Scan for the cell matching the given text and deliver its (X, Y) coordinate at center. 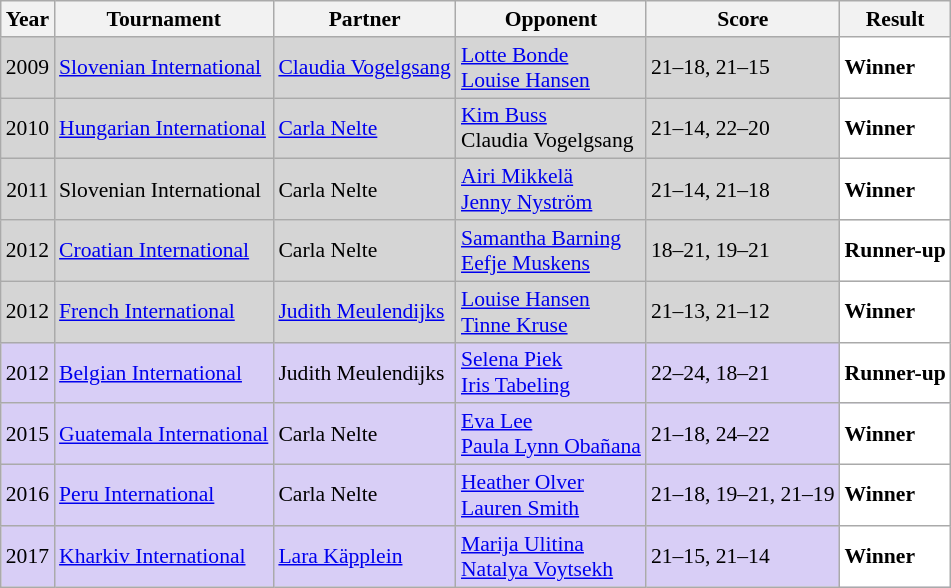
2017 (28, 556)
2009 (28, 68)
Tournament (164, 19)
Croatian International (164, 250)
Selena Piek Iris Tabeling (551, 372)
Score (743, 19)
Marija Ulitina Natalya Voytsekh (551, 556)
Eva Lee Paula Lynn Obañana (551, 434)
21–14, 22–20 (743, 128)
18–21, 19–21 (743, 250)
Airi Mikkelä Jenny Nyström (551, 190)
21–18, 24–22 (743, 434)
Samantha Barning Eefje Muskens (551, 250)
21–13, 21–12 (743, 312)
French International (164, 312)
2010 (28, 128)
Louise Hansen Tinne Kruse (551, 312)
21–18, 19–21, 21–19 (743, 496)
Belgian International (164, 372)
Opponent (551, 19)
Hungarian International (164, 128)
Guatemala International (164, 434)
Claudia Vogelgsang (364, 68)
Kharkiv International (164, 556)
Kim Buss Claudia Vogelgsang (551, 128)
2016 (28, 496)
22–24, 18–21 (743, 372)
21–15, 21–14 (743, 556)
21–14, 21–18 (743, 190)
Heather Olver Lauren Smith (551, 496)
Lara Käpplein (364, 556)
Year (28, 19)
2011 (28, 190)
Result (896, 19)
2015 (28, 434)
Partner (364, 19)
Lotte Bonde Louise Hansen (551, 68)
21–18, 21–15 (743, 68)
Peru International (164, 496)
